Determine the (x, y) coordinate at the center of the cell enclosing the given text.  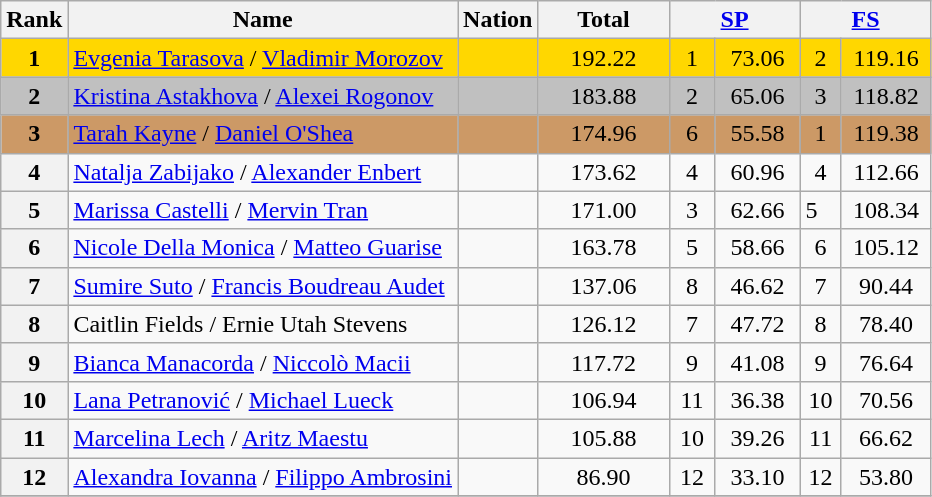
Caitlin Fields / Ernie Utah Stevens (263, 324)
163.78 (604, 248)
Marissa Castelli / Mervin Tran (263, 210)
119.38 (886, 134)
Rank (34, 20)
36.38 (758, 400)
Natalja Zabijako / Alexander Enbert (263, 172)
Total (604, 20)
118.82 (886, 96)
76.64 (886, 362)
SP (734, 20)
Sumire Suto / Francis Boudreau Audet (263, 286)
78.40 (886, 324)
108.34 (886, 210)
Nicole Della Monica / Matteo Guarise (263, 248)
65.06 (758, 96)
137.06 (604, 286)
58.66 (758, 248)
62.66 (758, 210)
183.88 (604, 96)
41.08 (758, 362)
Name (263, 20)
105.88 (604, 438)
33.10 (758, 477)
86.90 (604, 477)
39.26 (758, 438)
Marcelina Lech / Aritz Maestu (263, 438)
90.44 (886, 286)
Alexandra Iovanna / Filippo Ambrosini (263, 477)
173.62 (604, 172)
47.72 (758, 324)
Evgenia Tarasova / Vladimir Morozov (263, 58)
Bianca Manacorda / Niccolò Macii (263, 362)
Kristina Astakhova / Alexei Rogonov (263, 96)
60.96 (758, 172)
FS (866, 20)
192.22 (604, 58)
105.12 (886, 248)
53.80 (886, 477)
70.56 (886, 400)
112.66 (886, 172)
117.72 (604, 362)
126.12 (604, 324)
Tarah Kayne / Daniel O'Shea (263, 134)
106.94 (604, 400)
66.62 (886, 438)
Lana Petranović / Michael Lueck (263, 400)
174.96 (604, 134)
73.06 (758, 58)
119.16 (886, 58)
171.00 (604, 210)
46.62 (758, 286)
55.58 (758, 134)
Nation (498, 20)
